Output the (X, Y) coordinate of the center of the cell containing the given text.  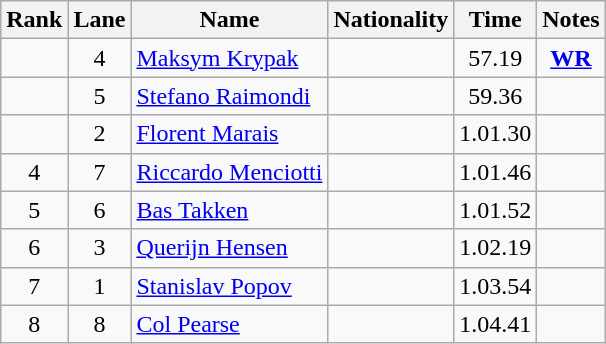
Time (496, 20)
2 (100, 134)
59.36 (496, 96)
Name (230, 20)
1.01.52 (496, 210)
Maksym Krypak (230, 58)
Nationality (391, 20)
1.01.46 (496, 172)
1 (100, 286)
Notes (571, 20)
1.01.30 (496, 134)
Bas Takken (230, 210)
Florent Marais (230, 134)
1.02.19 (496, 248)
3 (100, 248)
Col Pearse (230, 324)
57.19 (496, 58)
1.03.54 (496, 286)
1.04.41 (496, 324)
Stanislav Popov (230, 286)
WR (571, 58)
Querijn Hensen (230, 248)
Rank (34, 20)
Stefano Raimondi (230, 96)
Lane (100, 20)
Riccardo Menciotti (230, 172)
